Return the [x, y] coordinate for the center point of the cell that contains the specified text.  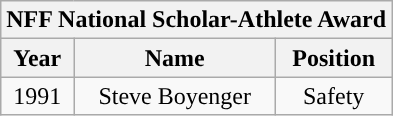
Name [175, 58]
1991 [38, 96]
Steve Boyenger [175, 96]
Year [38, 58]
NFF National Scholar-Athlete Award [196, 20]
Safety [334, 96]
Position [334, 58]
